Search for the cell housing the specified text and yield its (x, y) center coordinate. 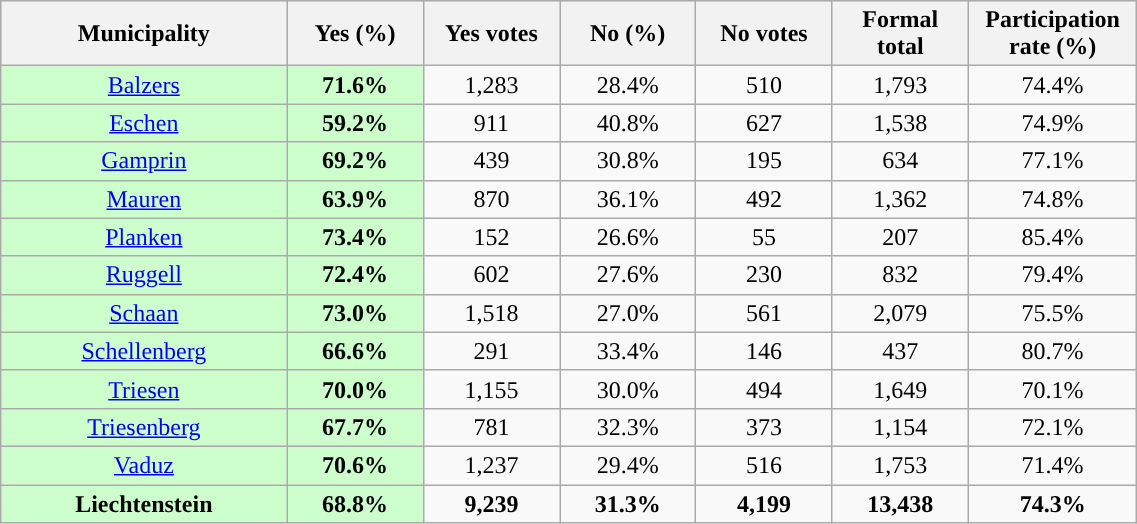
70.1% (1052, 389)
33.4% (628, 351)
73.0% (355, 313)
4,199 (764, 503)
Vaduz (144, 465)
516 (764, 465)
832 (900, 275)
561 (764, 313)
63.9% (355, 199)
30.0% (628, 389)
1,753 (900, 465)
Eschen (144, 123)
1,793 (900, 85)
9,239 (491, 503)
Schellenberg (144, 351)
437 (900, 351)
Gamprin (144, 161)
28.4% (628, 85)
1,283 (491, 85)
152 (491, 237)
627 (764, 123)
146 (764, 351)
72.1% (1052, 427)
75.5% (1052, 313)
74.4% (1052, 85)
74.8% (1052, 199)
Balzers (144, 85)
911 (491, 123)
2,079 (900, 313)
69.2% (355, 161)
74.3% (1052, 503)
71.6% (355, 85)
Yes votes (491, 34)
32.3% (628, 427)
Yes (%) (355, 34)
291 (491, 351)
195 (764, 161)
207 (900, 237)
68.8% (355, 503)
Triesenberg (144, 427)
Ruggell (144, 275)
Formal total (900, 34)
Liechtenstein (144, 503)
1,518 (491, 313)
510 (764, 85)
27.0% (628, 313)
77.1% (1052, 161)
73.4% (355, 237)
55 (764, 237)
870 (491, 199)
30.8% (628, 161)
Participation rate (%) (1052, 34)
70.6% (355, 465)
1,237 (491, 465)
26.6% (628, 237)
1,538 (900, 123)
71.4% (1052, 465)
230 (764, 275)
1,362 (900, 199)
72.4% (355, 275)
439 (491, 161)
373 (764, 427)
1,649 (900, 389)
59.2% (355, 123)
492 (764, 199)
No (%) (628, 34)
1,154 (900, 427)
13,438 (900, 503)
Planken (144, 237)
70.0% (355, 389)
66.6% (355, 351)
67.7% (355, 427)
40.8% (628, 123)
31.3% (628, 503)
Triesen (144, 389)
Mauren (144, 199)
85.4% (1052, 237)
781 (491, 427)
No votes (764, 34)
634 (900, 161)
494 (764, 389)
79.4% (1052, 275)
27.6% (628, 275)
80.7% (1052, 351)
1,155 (491, 389)
36.1% (628, 199)
Municipality (144, 34)
74.9% (1052, 123)
29.4% (628, 465)
Schaan (144, 313)
602 (491, 275)
